Pinpoint the cell where the given text exists, returning its (x, y) midpoint coordinate. 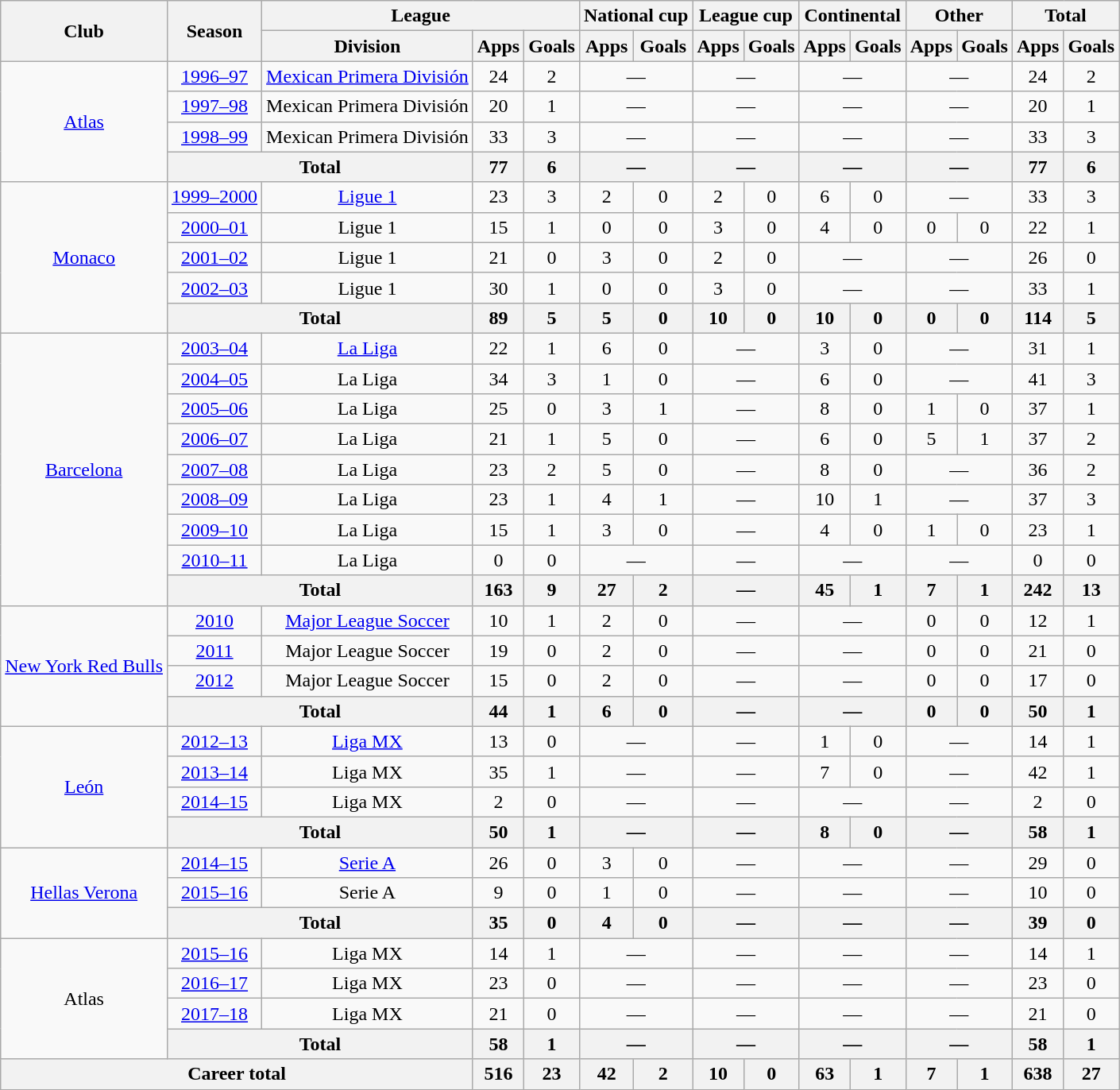
163 (498, 590)
45 (825, 590)
17 (1037, 681)
2007–08 (214, 470)
39 (1037, 923)
2012 (214, 681)
242 (1037, 590)
638 (1037, 1074)
1996–97 (214, 76)
Division (368, 46)
2011 (214, 651)
Monaco (84, 257)
41 (1037, 379)
2000–01 (214, 227)
2009–10 (214, 530)
Continental (852, 16)
2004–05 (214, 379)
31 (1037, 348)
89 (498, 318)
Season (214, 31)
12 (1037, 620)
25 (498, 409)
30 (498, 288)
Other (959, 16)
León (84, 787)
League cup (746, 16)
League (421, 16)
2003–04 (214, 348)
2002–03 (214, 288)
2005–06 (214, 409)
36 (1037, 470)
2016–17 (214, 984)
34 (498, 379)
114 (1037, 318)
1998–99 (214, 137)
2006–07 (214, 439)
Hellas Verona (84, 892)
New York Red Bulls (84, 666)
National cup (635, 16)
29 (1037, 862)
2010–11 (214, 560)
63 (825, 1074)
2001–02 (214, 257)
44 (498, 711)
1997–98 (214, 106)
516 (498, 1074)
2017–18 (214, 1014)
2013–14 (214, 771)
2008–09 (214, 500)
19 (498, 651)
2012–13 (214, 741)
1999–2000 (214, 197)
Club (84, 31)
Career total (237, 1074)
Barcelona (84, 469)
2010 (214, 620)
